Return (x, y) of the center of cell containing provided text 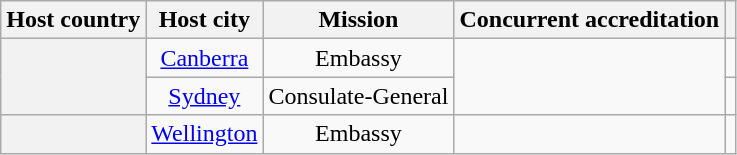
Sydney (204, 96)
Wellington (204, 134)
Host city (204, 20)
Mission (358, 20)
Concurrent accreditation (590, 20)
Consulate-General (358, 96)
Host country (74, 20)
Canberra (204, 58)
